Determine the [x, y] coordinate at the center of the cell enclosing the given text.  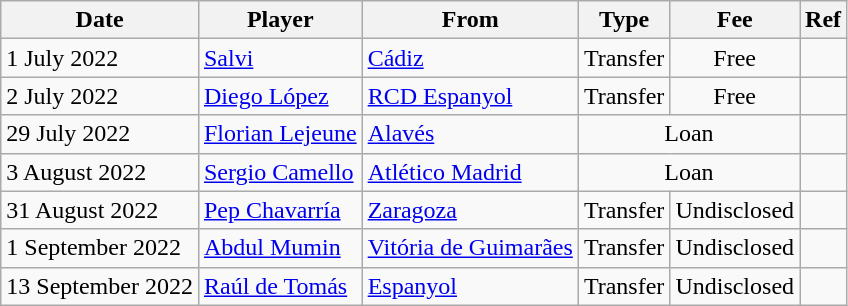
Sergio Camello [280, 172]
Fee [735, 20]
13 September 2022 [100, 286]
Zaragoza [470, 210]
Diego López [280, 96]
Player [280, 20]
2 July 2022 [100, 96]
Raúl de Tomás [280, 286]
Florian Lejeune [280, 134]
Alavés [470, 134]
1 September 2022 [100, 248]
Salvi [280, 58]
From [470, 20]
29 July 2022 [100, 134]
31 August 2022 [100, 210]
Vitória de Guimarães [470, 248]
Pep Chavarría [280, 210]
Espanyol [470, 286]
Atlético Madrid [470, 172]
Abdul Mumin [280, 248]
Ref [824, 20]
RCD Espanyol [470, 96]
1 July 2022 [100, 58]
Type [624, 20]
Date [100, 20]
Cádiz [470, 58]
3 August 2022 [100, 172]
